Locate the cell with the specified text and output its (X, Y) center coordinate. 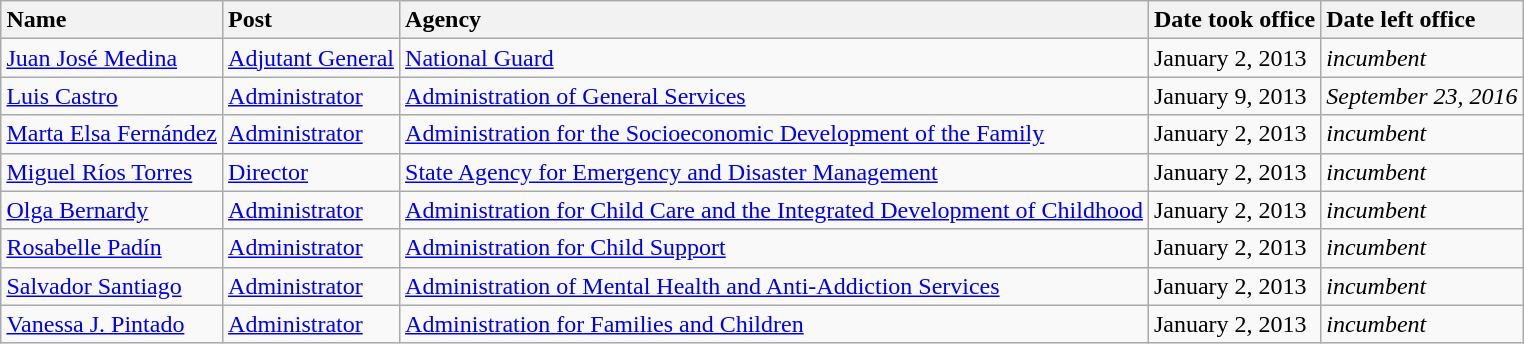
Vanessa J. Pintado (112, 324)
National Guard (774, 58)
Olga Bernardy (112, 210)
Administration for Child Support (774, 248)
Administration of Mental Health and Anti-Addiction Services (774, 286)
September 23, 2016 (1422, 96)
Name (112, 20)
Administration for the Socioeconomic Development of the Family (774, 134)
Administration for Child Care and the Integrated Development of Childhood (774, 210)
Agency (774, 20)
Post (312, 20)
State Agency for Emergency and Disaster Management (774, 172)
Director (312, 172)
Juan José Medina (112, 58)
Administration for Families and Children (774, 324)
Date took office (1234, 20)
Salvador Santiago (112, 286)
Adjutant General (312, 58)
Luis Castro (112, 96)
Marta Elsa Fernández (112, 134)
January 9, 2013 (1234, 96)
Date left office (1422, 20)
Rosabelle Padín (112, 248)
Miguel Ríos Torres (112, 172)
Administration of General Services (774, 96)
